From the cell containing the given text, extract its center point as (X, Y) coordinate. 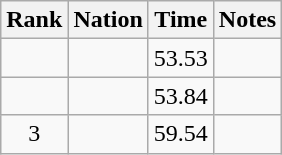
Nation (108, 20)
3 (34, 134)
53.53 (180, 58)
Time (180, 20)
Rank (34, 20)
53.84 (180, 96)
59.54 (180, 134)
Notes (247, 20)
